Identify which cell holds the provided text, then report its (X, Y) central coordinate. 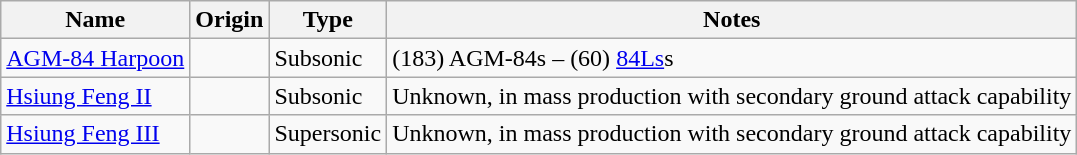
Supersonic (328, 134)
Notes (732, 20)
Hsiung Feng II (96, 96)
Type (328, 20)
Origin (230, 20)
AGM-84 Harpoon (96, 58)
Name (96, 20)
(183) AGM-84s – (60) 84Lss (732, 58)
Hsiung Feng III (96, 134)
